From the cell containing the given text, extract its center point as [X, Y] coordinate. 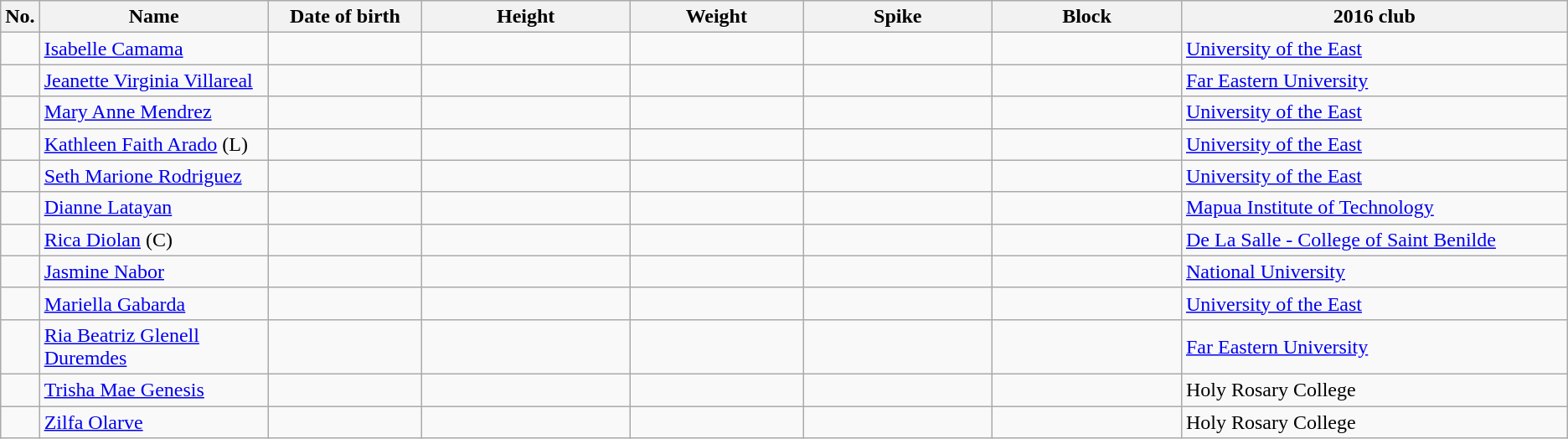
Weight [717, 17]
Mary Anne Mendrez [154, 112]
No. [20, 17]
Block [1087, 17]
National University [1374, 271]
Isabelle Camama [154, 49]
Rica Diolan (C) [154, 240]
Zilfa Olarve [154, 421]
Date of birth [345, 17]
Dianne Latayan [154, 208]
Jeanette Virginia Villareal [154, 80]
Seth Marione Rodriguez [154, 176]
2016 club [1374, 17]
Trisha Mae Genesis [154, 390]
Kathleen Faith Arado (L) [154, 144]
Height [526, 17]
Mapua Institute of Technology [1374, 208]
Mariella Gabarda [154, 303]
Ria Beatriz Glenell Duremdes [154, 347]
Name [154, 17]
Jasmine Nabor [154, 271]
Spike [898, 17]
De La Salle - College of Saint Benilde [1374, 240]
